Find where the given text appears and provide that cell's center as (x, y) coordinate. 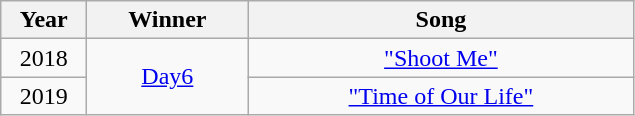
"Shoot Me" (441, 58)
Day6 (168, 77)
"Time of Our Life" (441, 96)
Year (44, 20)
Winner (168, 20)
Song (441, 20)
2019 (44, 96)
2018 (44, 58)
